Detect which cell encompasses the target text, then output its [x, y] center coordinate. 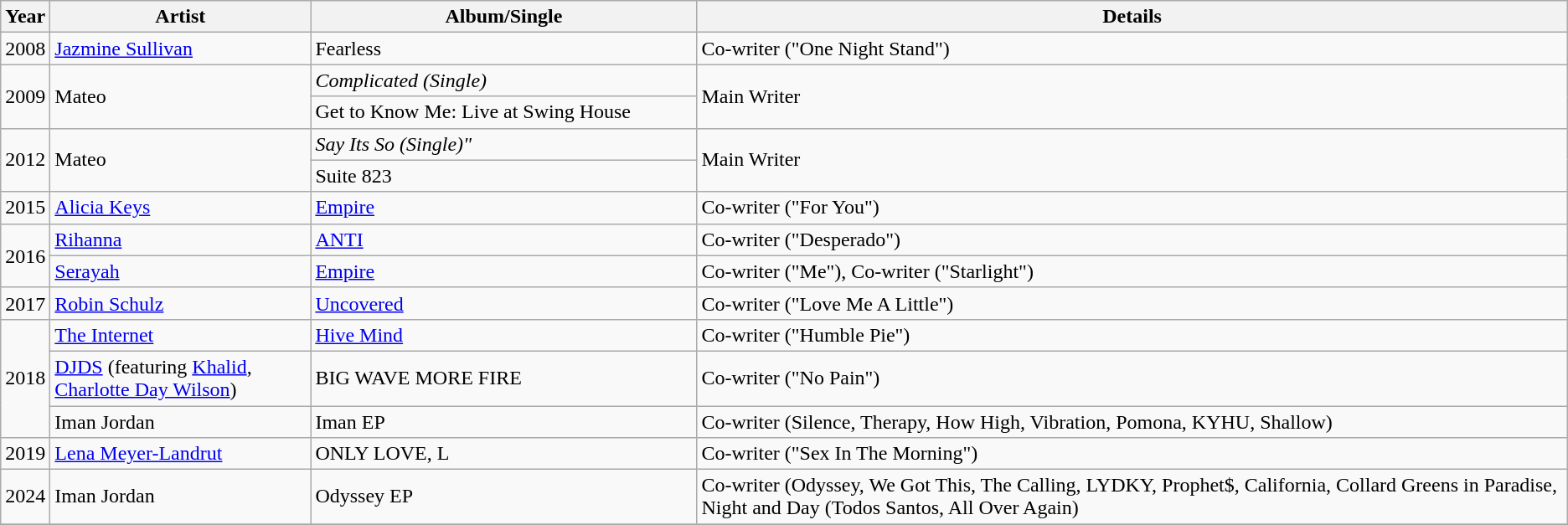
Alicia Keys [181, 208]
Co-writer ("Me"), Co-writer ("Starlight") [1132, 271]
Suite 823 [504, 176]
Complicated (Single) [504, 80]
Uncovered [504, 303]
2015 [25, 208]
Co-writer ("Sex In The Morning") [1132, 454]
2008 [25, 49]
BIG WAVE MORE FIRE [504, 378]
Artist [181, 17]
DJDS (featuring Khalid, Charlotte Day Wilson) [181, 378]
Co-writer ("Humble Pie") [1132, 335]
Co-writer ("No Pain") [1132, 378]
Co-writer ("Desperado") [1132, 239]
2024 [25, 497]
Hive Mind [504, 335]
Details [1132, 17]
Robin Schulz [181, 303]
Co-writer (Odyssey, We Got This, The Calling, LYDKY, Prophet$, California, Collard Greens in Paradise, Night and Day (Todos Santos, All Over Again) [1132, 497]
Co-writer ("One Night Stand") [1132, 49]
2017 [25, 303]
Iman EP [504, 421]
Album/Single [504, 17]
ONLY LOVE, L [504, 454]
Lena Meyer-Landrut [181, 454]
Jazmine Sullivan [181, 49]
Say Its So (Single)" [504, 144]
2018 [25, 378]
Fearless [504, 49]
2009 [25, 96]
Serayah [181, 271]
Get to Know Me: Live at Swing House [504, 112]
Co-writer ("For You") [1132, 208]
Co-writer (Silence, Therapy, How High, Vibration, Pomona, KYHU, Shallow) [1132, 421]
2012 [25, 160]
The Internet [181, 335]
Year [25, 17]
2019 [25, 454]
2016 [25, 255]
ANTI [504, 239]
Odyssey EP [504, 497]
Co-writer ("Love Me A Little") [1132, 303]
Rihanna [181, 239]
